Capture the cell that displays the provided text and extract its [X, Y] central coordinate. 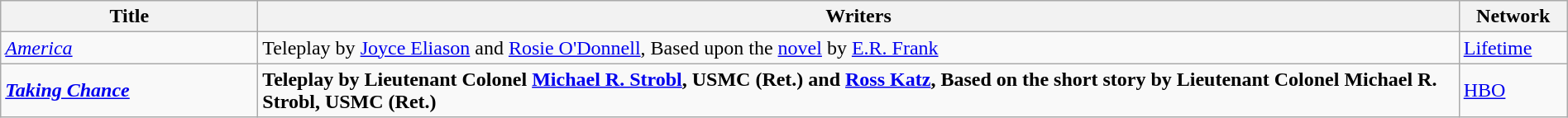
Lifetime [1513, 48]
HBO [1513, 91]
Network [1513, 17]
Writers [858, 17]
Taking Chance [129, 91]
Title [129, 17]
Teleplay by Joyce Eliason and Rosie O'Donnell, Based upon the novel by E.R. Frank [858, 48]
America [129, 48]
